Return [x, y] of the center of cell containing provided text 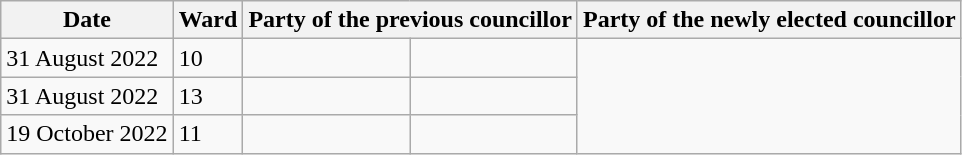
Party of the previous councillor [410, 20]
Date [87, 20]
10 [208, 58]
11 [208, 134]
Party of the newly elected councillor [769, 20]
19 October 2022 [87, 134]
13 [208, 96]
Ward [208, 20]
